Provide the [X, Y] coordinate of the cell's center where the given text is located.  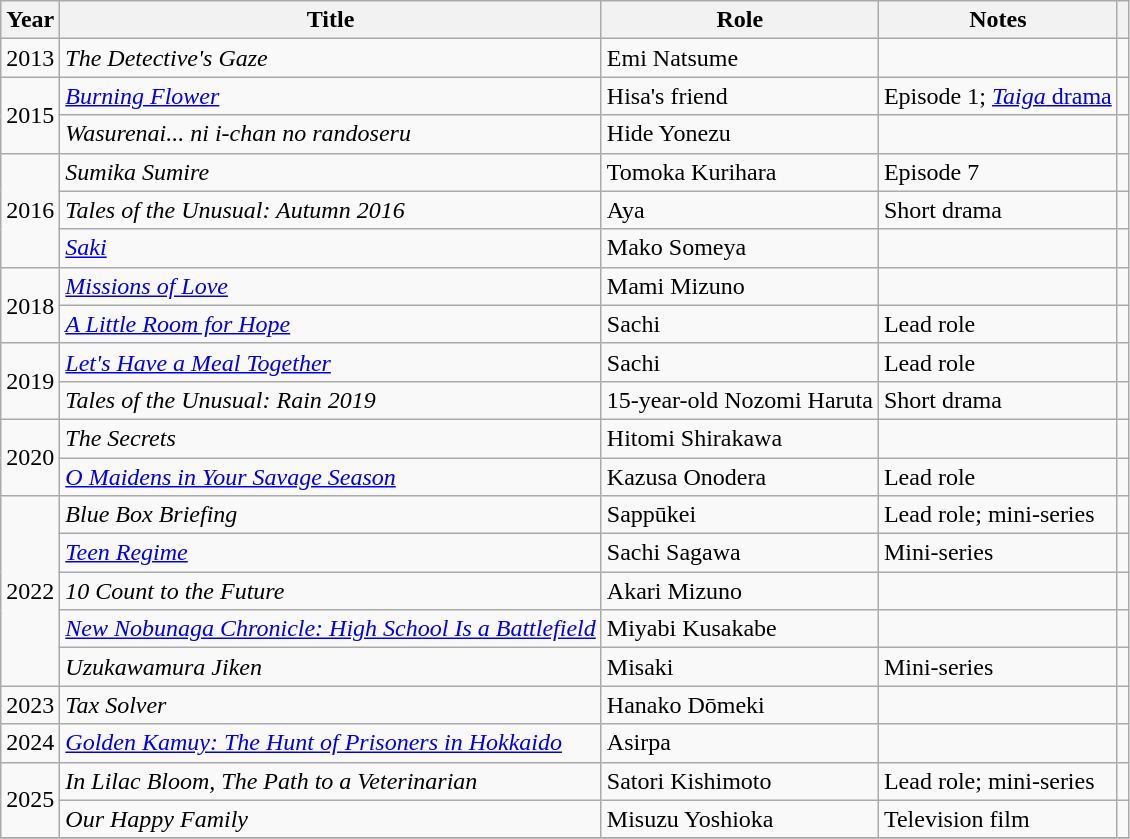
2023 [30, 705]
2013 [30, 58]
2019 [30, 381]
Tales of the Unusual: Rain 2019 [330, 400]
The Secrets [330, 438]
2015 [30, 115]
Our Happy Family [330, 819]
Episode 1; Taiga drama [998, 96]
O Maidens in Your Savage Season [330, 477]
Notes [998, 20]
Tomoka Kurihara [740, 172]
2025 [30, 800]
Sappūkei [740, 515]
Wasurenai... ni i-chan no randoseru [330, 134]
In Lilac Bloom, The Path to a Veterinarian [330, 781]
Misaki [740, 667]
Satori Kishimoto [740, 781]
Emi Natsume [740, 58]
Tales of the Unusual: Autumn 2016 [330, 210]
Hanako Dōmeki [740, 705]
Episode 7 [998, 172]
Mami Mizuno [740, 286]
New Nobunaga Chronicle: High School Is a Battlefield [330, 629]
Title [330, 20]
Burning Flower [330, 96]
2016 [30, 210]
Tax Solver [330, 705]
Miyabi Kusakabe [740, 629]
Misuzu Yoshioka [740, 819]
Hide Yonezu [740, 134]
2024 [30, 743]
2020 [30, 457]
The Detective's Gaze [330, 58]
2022 [30, 591]
Uzukawamura Jiken [330, 667]
Saki [330, 248]
10 Count to the Future [330, 591]
Golden Kamuy: The Hunt of Prisoners in Hokkaido [330, 743]
Blue Box Briefing [330, 515]
Missions of Love [330, 286]
Mako Someya [740, 248]
Sachi Sagawa [740, 553]
Akari Mizuno [740, 591]
Sumika Sumire [330, 172]
Television film [998, 819]
Aya [740, 210]
Asirpa [740, 743]
Hitomi Shirakawa [740, 438]
Year [30, 20]
A Little Room for Hope [330, 324]
15-year-old Nozomi Haruta [740, 400]
Kazusa Onodera [740, 477]
Let's Have a Meal Together [330, 362]
2018 [30, 305]
Role [740, 20]
Hisa's friend [740, 96]
Teen Regime [330, 553]
